Search for the cell housing the specified text and yield its [x, y] center coordinate. 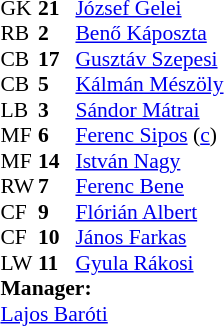
RB [19, 33]
2 [57, 33]
17 [57, 59]
LB [19, 110]
9 [57, 212]
Manager: [112, 289]
Sándor Mátrai [149, 110]
Benő Káposzta [149, 33]
RW [19, 187]
Gusztáv Szepesi [149, 59]
Flórián Albert [149, 212]
5 [57, 85]
János Farkas [149, 237]
6 [57, 135]
LW [19, 263]
István Nagy [149, 161]
10 [57, 237]
7 [57, 187]
3 [57, 110]
11 [57, 263]
Ferenc Bene [149, 187]
14 [57, 161]
Kálmán Mészöly [149, 85]
Ferenc Sipos (c) [149, 135]
Gyula Rákosi [149, 263]
